Search for the cell housing the specified text and yield its (x, y) center coordinate. 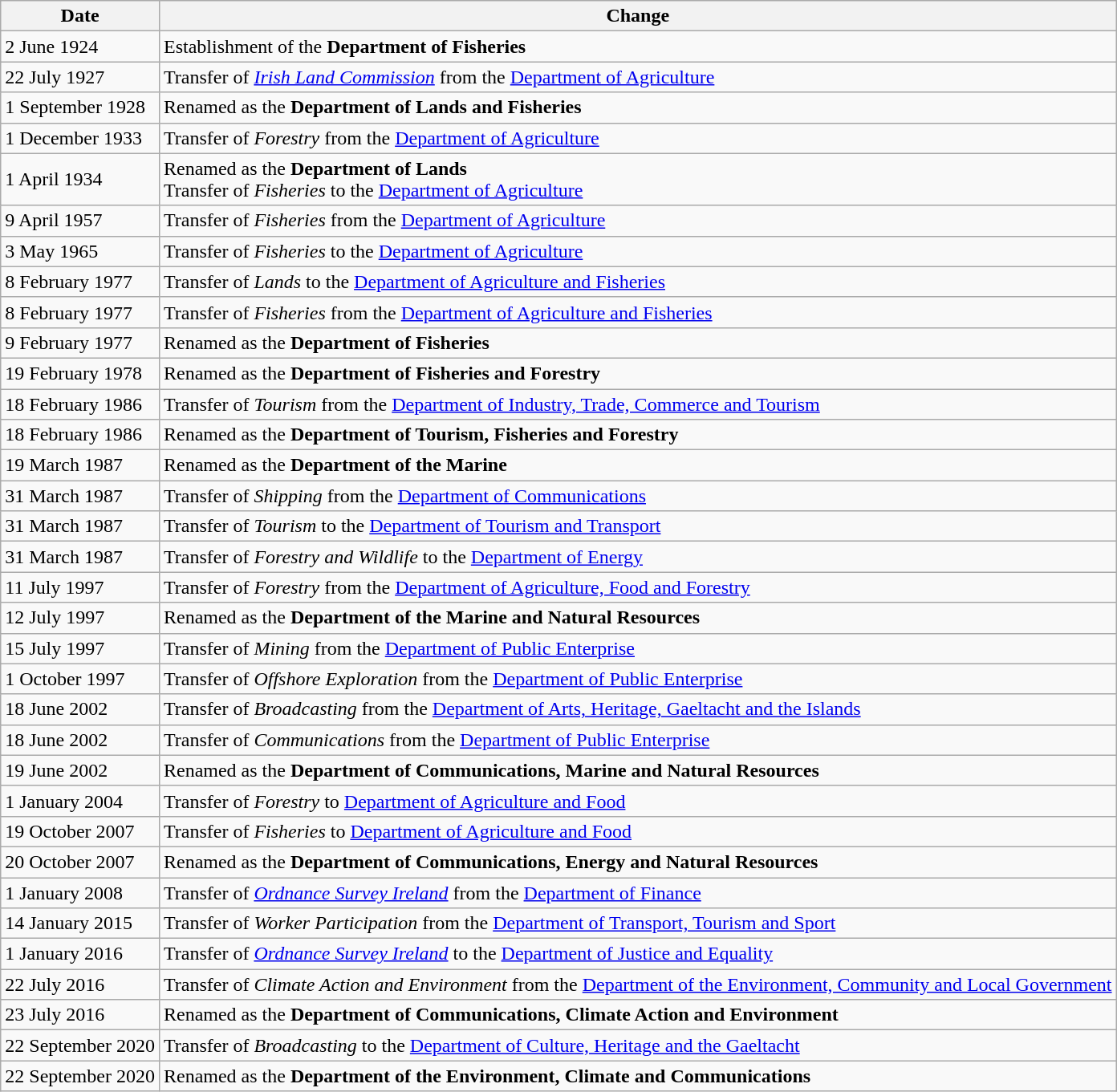
12 July 1997 (80, 618)
Transfer of Forestry from the Department of Agriculture (637, 138)
11 July 1997 (80, 587)
1 April 1934 (80, 180)
Renamed as the Department of Fisheries and Forestry (637, 373)
Transfer of Fisheries from the Department of Agriculture (637, 221)
Transfer of Forestry from the Department of Agriculture, Food and Forestry (637, 587)
Change (637, 16)
19 June 2002 (80, 770)
14 January 2015 (80, 924)
Transfer of Irish Land Commission from the Department of Agriculture (637, 77)
Renamed as the Department of Communications, Climate Action and Environment (637, 1015)
1 December 1933 (80, 138)
Transfer of Broadcasting from the Department of Arts, Heritage, Gaeltacht and the Islands (637, 709)
Transfer of Fisheries from the Department of Agriculture and Fisheries (637, 312)
1 January 2016 (80, 954)
22 July 2016 (80, 984)
Transfer of Tourism to the Department of Tourism and Transport (637, 526)
9 February 1977 (80, 343)
Renamed as the Department of Tourism, Fisheries and Forestry (637, 435)
Transfer of Tourism from the Department of Industry, Trade, Commerce and Tourism (637, 404)
Transfer of Climate Action and Environment from the Department of the Environment, Community and Local Government (637, 984)
Renamed as the Department of Lands and Fisheries (637, 108)
Transfer of Fisheries to Department of Agriculture and Food (637, 831)
Renamed as the Department of Communications, Energy and Natural Resources (637, 862)
Transfer of Lands to the Department of Agriculture and Fisheries (637, 282)
Establishment of the Department of Fisheries (637, 47)
Transfer of Ordnance Survey Ireland to the Department of Justice and Equality (637, 954)
20 October 2007 (80, 862)
Renamed as the Department of Fisheries (637, 343)
Transfer of Fisheries to the Department of Agriculture (637, 251)
1 September 1928 (80, 108)
Renamed as the Department of LandsTransfer of Fisheries to the Department of Agriculture (637, 180)
Renamed as the Department of the Environment, Climate and Communications (637, 1076)
23 July 2016 (80, 1015)
Transfer of Forestry and Wildlife to the Department of Energy (637, 557)
Transfer of Offshore Exploration from the Department of Public Enterprise (637, 679)
Transfer of Broadcasting to the Department of Culture, Heritage and the Gaeltacht (637, 1045)
19 March 1987 (80, 465)
15 July 1997 (80, 648)
1 January 2008 (80, 893)
Transfer of Communications from the Department of Public Enterprise (637, 740)
2 June 1924 (80, 47)
9 April 1957 (80, 221)
Transfer of Mining from the Department of Public Enterprise (637, 648)
Renamed as the Department of the Marine and Natural Resources (637, 618)
1 January 2004 (80, 801)
Renamed as the Department of Communications, Marine and Natural Resources (637, 770)
Date (80, 16)
Transfer of Ordnance Survey Ireland from the Department of Finance (637, 893)
Renamed as the Department of the Marine (637, 465)
Transfer of Worker Participation from the Department of Transport, Tourism and Sport (637, 924)
19 February 1978 (80, 373)
Transfer of Shipping from the Department of Communications (637, 496)
22 July 1927 (80, 77)
3 May 1965 (80, 251)
19 October 2007 (80, 831)
Transfer of Forestry to Department of Agriculture and Food (637, 801)
1 October 1997 (80, 679)
